Scan for the cell matching the given text and deliver its (X, Y) coordinate at center. 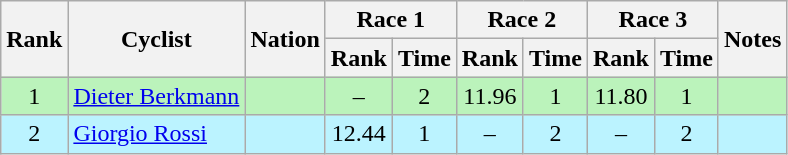
Nation (285, 39)
Cyclist (156, 39)
Race 2 (522, 20)
12.44 (358, 134)
11.80 (620, 96)
Giorgio Rossi (156, 134)
Notes (752, 39)
Race 3 (652, 20)
Dieter Berkmann (156, 96)
Race 1 (390, 20)
11.96 (490, 96)
